Provide the [x, y] coordinate of the cell's center where the given text is located.  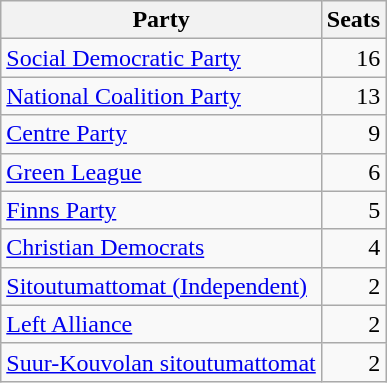
6 [353, 172]
Left Alliance [162, 324]
Green League [162, 172]
13 [353, 96]
Social Democratic Party [162, 58]
Seats [353, 20]
4 [353, 248]
Finns Party [162, 210]
16 [353, 58]
5 [353, 210]
National Coalition Party [162, 96]
Centre Party [162, 134]
Christian Democrats [162, 248]
Sitoutumattomat (Independent) [162, 286]
9 [353, 134]
Suur-Kouvolan sitoutumattomat [162, 362]
Party [162, 20]
